Provide the [x, y] coordinate of the cell's center where the given text is located.  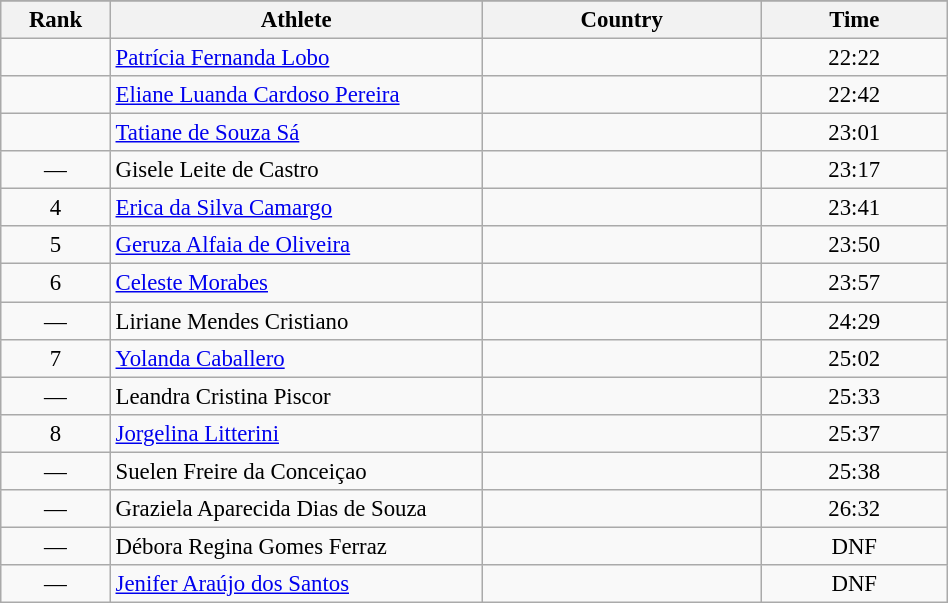
Suelen Freire da Conceiçao [296, 471]
Country [622, 20]
Patrícia Fernanda Lobo [296, 58]
Graziela Aparecida Dias de Souza [296, 509]
Erica da Silva Camargo [296, 208]
23:01 [854, 133]
22:22 [854, 58]
25:37 [854, 433]
22:42 [854, 95]
23:41 [854, 208]
Eliane Luanda Cardoso Pereira [296, 95]
Jorgelina Litterini [296, 433]
Rank [56, 20]
Celeste Morabes [296, 283]
Leandra Cristina Piscor [296, 396]
Time [854, 20]
7 [56, 358]
Geruza Alfaia de Oliveira [296, 245]
Tatiane de Souza Sá [296, 133]
23:17 [854, 170]
25:02 [854, 358]
4 [56, 208]
26:32 [854, 509]
23:50 [854, 245]
Débora Regina Gomes Ferraz [296, 546]
Athlete [296, 20]
25:33 [854, 396]
Gisele Leite de Castro [296, 170]
6 [56, 283]
5 [56, 245]
23:57 [854, 283]
Jenifer Araújo dos Santos [296, 584]
8 [56, 433]
24:29 [854, 321]
25:38 [854, 471]
Liriane Mendes Cristiano [296, 321]
Yolanda Caballero [296, 358]
